Locate the cell with the specified text and output its [X, Y] center coordinate. 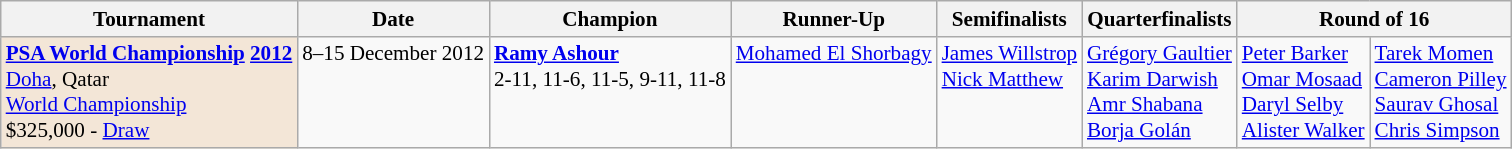
PSA World Championship 2012 Doha, QatarWorld Championship$325,000 - Draw [150, 92]
Quarterfinalists [1160, 18]
Mohamed El Shorbagy [834, 92]
8–15 December 2012 [393, 92]
Runner-Up [834, 18]
Round of 16 [1374, 18]
Tournament [150, 18]
Peter Barker Omar Mosaad Daryl Selby Alister Walker [1304, 92]
Date [393, 18]
Tarek Momen Cameron Pilley Saurav Ghosal Chris Simpson [1441, 92]
Grégory Gaultier Karim Darwish Amr Shabana Borja Golán [1160, 92]
James Willstrop Nick Matthew [1010, 92]
Semifinalists [1010, 18]
Champion [610, 18]
Ramy Ashour2-11, 11-6, 11-5, 9-11, 11-8 [610, 92]
